Find where the given text appears and provide that cell's center as (X, Y) coordinate. 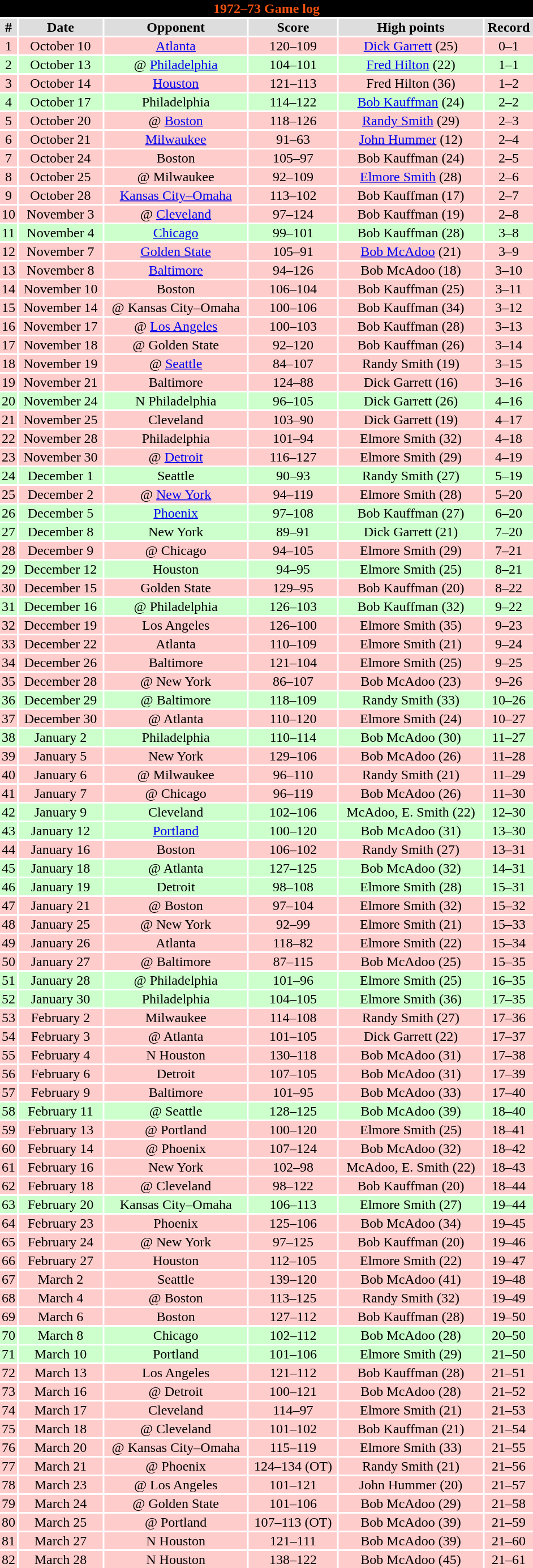
106–113 (293, 1204)
John Hummer (12) (411, 139)
107–105 (293, 1074)
21–55 (509, 1447)
6 (8, 139)
129–106 (293, 756)
19–44 (509, 1204)
113–102 (293, 195)
November 19 (61, 364)
97–124 (293, 214)
91–63 (293, 139)
94–105 (293, 550)
October 24 (61, 158)
42 (8, 812)
2–3 (509, 121)
Score (293, 27)
5 (8, 121)
March 2 (61, 1279)
Date (61, 27)
February 6 (61, 1074)
March 20 (61, 1447)
October 14 (61, 83)
October 21 (61, 139)
19–47 (509, 1261)
Dick Garrett (19) (411, 420)
February 11 (61, 1111)
21–53 (509, 1410)
15 (8, 307)
3–14 (509, 345)
January 5 (61, 756)
Bob Kauffman (19) (411, 214)
102–98 (293, 1167)
February 3 (61, 1036)
121–113 (293, 83)
118–126 (293, 121)
17–37 (509, 1036)
68 (8, 1298)
78 (8, 1485)
31 (8, 606)
October 20 (61, 121)
139–120 (293, 1279)
74 (8, 1410)
53 (8, 1018)
January 6 (61, 775)
96–105 (293, 401)
March 27 (61, 1541)
Opponent (175, 27)
March 23 (61, 1485)
66 (8, 1261)
Bob McAdoo (23) (411, 681)
100–106 (293, 307)
Fred Hilton (36) (411, 83)
October 17 (61, 102)
38 (8, 737)
46 (8, 887)
37 (8, 719)
15–32 (509, 905)
21–57 (509, 1485)
126–103 (293, 606)
127–125 (293, 868)
October 13 (61, 65)
November 30 (61, 457)
October 10 (61, 46)
March 28 (61, 1560)
21–59 (509, 1522)
November 21 (61, 382)
November 4 (61, 233)
February 27 (61, 1261)
3–9 (509, 251)
15–31 (509, 887)
March 6 (61, 1317)
104–105 (293, 999)
2–4 (509, 139)
January 2 (61, 737)
73 (8, 1391)
January 19 (61, 887)
80 (8, 1522)
December 1 (61, 476)
March 13 (61, 1373)
Bob Kauffman (27) (411, 513)
Bob McAdoo (25) (411, 962)
79 (8, 1503)
18–43 (509, 1167)
0–1 (509, 46)
Elmore Smith (33) (411, 1447)
118–109 (293, 700)
110–114 (293, 737)
20–50 (509, 1335)
March 18 (61, 1429)
25 (8, 494)
59 (8, 1130)
November 14 (61, 307)
1972–73 Game log (266, 8)
101–105 (293, 1036)
101–121 (293, 1485)
10 (8, 214)
Elmore Smith (27) (411, 1204)
February 18 (61, 1186)
February 9 (61, 1092)
January 21 (61, 905)
19–48 (509, 1279)
2–2 (509, 102)
February 23 (61, 1223)
Bob McAdoo (41) (411, 1279)
11–30 (509, 793)
105–91 (293, 251)
101–102 (293, 1429)
29 (8, 569)
Dick Garrett (26) (411, 401)
56 (8, 1074)
21–52 (509, 1391)
106–102 (293, 849)
114–97 (293, 1410)
86–107 (293, 681)
17 (8, 345)
7–20 (509, 532)
22 (8, 438)
Bob McAdoo (18) (411, 270)
3–8 (509, 233)
December 19 (61, 625)
33 (8, 644)
126–100 (293, 625)
3–15 (509, 364)
82 (8, 1560)
11–28 (509, 756)
21–61 (509, 1560)
45 (8, 868)
103–90 (293, 420)
18–42 (509, 1148)
November 25 (61, 420)
Randy Smith (33) (411, 700)
Bob Kauffman (17) (411, 195)
December 16 (61, 606)
Dick Garrett (21) (411, 532)
March 17 (61, 1410)
87–115 (293, 962)
15–35 (509, 962)
98–122 (293, 1186)
Elmore Smith (35) (411, 625)
97–104 (293, 905)
9 (8, 195)
Bob Kauffman (25) (411, 289)
December 28 (61, 681)
115–119 (293, 1447)
Dick Garrett (22) (411, 1036)
12 (8, 251)
20 (8, 401)
97–108 (293, 513)
94–119 (293, 494)
2 (8, 65)
81 (8, 1541)
19–46 (509, 1242)
100–121 (293, 1391)
Bob McAdoo (30) (411, 737)
Fred Hilton (22) (411, 65)
2–5 (509, 158)
43 (8, 831)
64 (8, 1223)
December 22 (61, 644)
21–58 (509, 1503)
57 (8, 1092)
March 8 (61, 1335)
March 4 (61, 1298)
December 15 (61, 588)
Bob Kauffman (34) (411, 307)
December 26 (61, 663)
60 (8, 1148)
December 12 (61, 569)
November 7 (61, 251)
10–27 (509, 719)
December 30 (61, 719)
January 16 (61, 849)
27 (8, 532)
18–40 (509, 1111)
18–41 (509, 1130)
35 (8, 681)
121–112 (293, 1373)
32 (8, 625)
January 12 (61, 831)
3–13 (509, 326)
5–19 (509, 476)
14 (8, 289)
11–29 (509, 775)
102–106 (293, 812)
96–110 (293, 775)
89–91 (293, 532)
November 18 (61, 345)
124–134 (OT) (293, 1466)
9–25 (509, 663)
96–119 (293, 793)
9–24 (509, 644)
47 (8, 905)
110–120 (293, 719)
March 25 (61, 1522)
4 (8, 102)
9–26 (509, 681)
4–17 (509, 420)
March 16 (61, 1391)
100–103 (293, 326)
November 3 (61, 214)
76 (8, 1447)
13–31 (509, 849)
14–31 (509, 868)
January 28 (61, 980)
51 (8, 980)
7–21 (509, 550)
10–26 (509, 700)
February 16 (61, 1167)
October 25 (61, 177)
19 (8, 382)
40 (8, 775)
34 (8, 663)
92–120 (293, 345)
99–101 (293, 233)
105–97 (293, 158)
Randy Smith (29) (411, 121)
October 28 (61, 195)
97–125 (293, 1242)
72 (8, 1373)
N Philadelphia (175, 401)
January 26 (61, 943)
Elmore Smith (24) (411, 719)
3–10 (509, 270)
58 (8, 1111)
36 (8, 700)
Bob McAdoo (21) (411, 251)
Bob McAdoo (29) (411, 1503)
61 (8, 1167)
Elmore Smith (36) (411, 999)
70 (8, 1335)
Dick Garrett (16) (411, 382)
116–127 (293, 457)
Bob McAdoo (45) (411, 1560)
18–44 (509, 1186)
49 (8, 943)
7 (8, 158)
4–18 (509, 438)
8–22 (509, 588)
21–54 (509, 1429)
21–51 (509, 1373)
11 (8, 233)
1–1 (509, 65)
23 (8, 457)
106–104 (293, 289)
30 (8, 588)
March 21 (61, 1466)
63 (8, 1204)
129–95 (293, 588)
March 24 (61, 1503)
44 (8, 849)
120–109 (293, 46)
28 (8, 550)
21 (8, 420)
21–60 (509, 1541)
Randy Smith (19) (411, 364)
90–93 (293, 476)
January 18 (61, 868)
16 (8, 326)
113–125 (293, 1298)
John Hummer (20) (411, 1485)
21–50 (509, 1354)
41 (8, 793)
December 29 (61, 700)
75 (8, 1429)
# (8, 27)
December 8 (61, 532)
1–2 (509, 83)
9–23 (509, 625)
101–95 (293, 1092)
Bob McAdoo (33) (411, 1092)
Bob Kauffman (32) (411, 606)
101–94 (293, 438)
Record (509, 27)
102–112 (293, 1335)
February 24 (61, 1242)
3 (8, 83)
112–105 (293, 1261)
2–6 (509, 177)
High points (411, 27)
March 10 (61, 1354)
January 7 (61, 793)
12–30 (509, 812)
121–111 (293, 1541)
77 (8, 1466)
104–101 (293, 65)
3–11 (509, 289)
9–22 (509, 606)
114–122 (293, 102)
130–118 (293, 1055)
2–8 (509, 214)
13–30 (509, 831)
21–56 (509, 1466)
January 9 (61, 812)
17–39 (509, 1074)
February 20 (61, 1204)
55 (8, 1055)
26 (8, 513)
50 (8, 962)
Bob Kauffman (21) (411, 1429)
1 (8, 46)
128–125 (293, 1111)
19–49 (509, 1298)
94–126 (293, 270)
110–109 (293, 644)
84–107 (293, 364)
39 (8, 756)
121–104 (293, 663)
Bob Kauffman (26) (411, 345)
92–99 (293, 924)
November 17 (61, 326)
4–16 (509, 401)
8 (8, 177)
98–108 (293, 887)
February 14 (61, 1148)
February 13 (61, 1130)
138–122 (293, 1560)
107–113 (OT) (293, 1522)
94–95 (293, 569)
18 (8, 364)
48 (8, 924)
January 30 (61, 999)
17–35 (509, 999)
November 28 (61, 438)
November 10 (61, 289)
69 (8, 1317)
February 4 (61, 1055)
92–109 (293, 177)
62 (8, 1186)
127–112 (293, 1317)
118–82 (293, 943)
71 (8, 1354)
January 25 (61, 924)
125–106 (293, 1223)
19–45 (509, 1223)
4–19 (509, 457)
6–20 (509, 513)
124–88 (293, 382)
3–16 (509, 382)
16–35 (509, 980)
November 8 (61, 270)
65 (8, 1242)
January 27 (61, 962)
114–108 (293, 1018)
54 (8, 1036)
5–20 (509, 494)
17–38 (509, 1055)
101–96 (293, 980)
December 5 (61, 513)
8–21 (509, 569)
52 (8, 999)
67 (8, 1279)
24 (8, 476)
3–12 (509, 307)
2–7 (509, 195)
Randy Smith (32) (411, 1298)
17–40 (509, 1092)
November 24 (61, 401)
15–34 (509, 943)
17–36 (509, 1018)
December 9 (61, 550)
13 (8, 270)
Bob McAdoo (34) (411, 1223)
11–27 (509, 737)
107–124 (293, 1148)
February 2 (61, 1018)
December 2 (61, 494)
15–33 (509, 924)
Dick Garrett (25) (411, 46)
19–50 (509, 1317)
